For the text-containing cell, return its midpoint in [x, y] coordinate format. 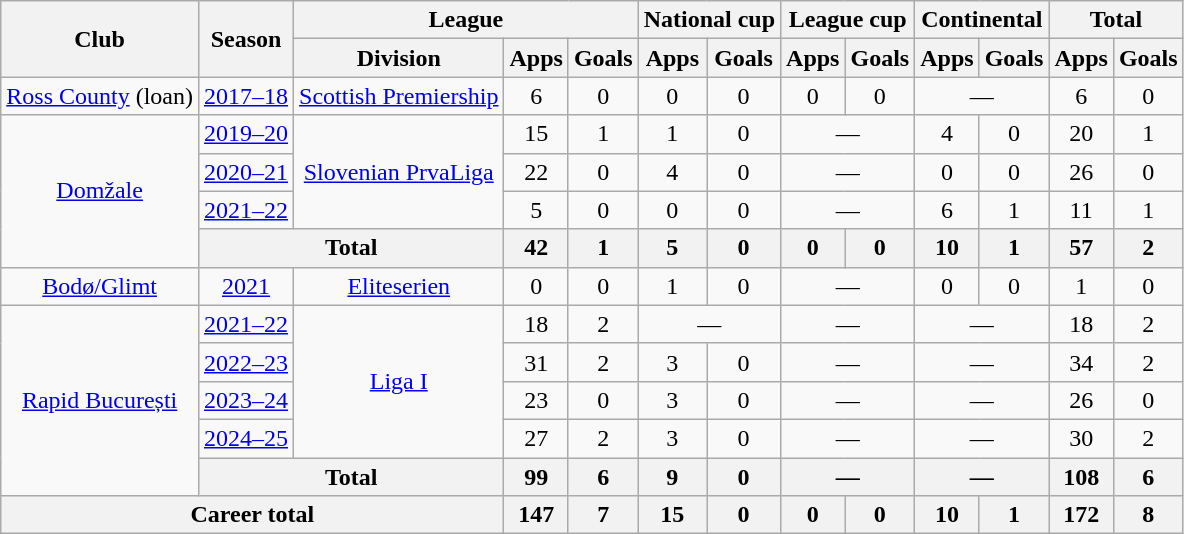
2021 [246, 286]
Division [399, 58]
147 [536, 515]
9 [672, 477]
Domžale [100, 191]
20 [1081, 134]
57 [1081, 248]
2022–23 [246, 362]
34 [1081, 362]
2019–20 [246, 134]
8 [1148, 515]
2023–24 [246, 400]
National cup [709, 20]
Bodø/Glimt [100, 286]
Continental [982, 20]
Scottish Premiership [399, 96]
Club [100, 39]
2024–25 [246, 438]
23 [536, 400]
Liga I [399, 381]
Ross County (loan) [100, 96]
League [466, 20]
30 [1081, 438]
Season [246, 39]
108 [1081, 477]
172 [1081, 515]
Slovenian PrvaLiga [399, 172]
7 [603, 515]
Career total [252, 515]
2017–18 [246, 96]
11 [1081, 210]
31 [536, 362]
Eliteserien [399, 286]
2020–21 [246, 172]
22 [536, 172]
Rapid București [100, 400]
42 [536, 248]
99 [536, 477]
27 [536, 438]
League cup [848, 20]
